Return [X, Y] of the center of cell containing provided text 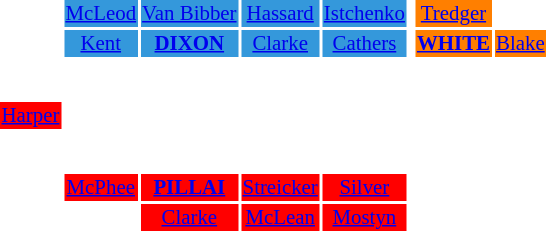
Hassard [280, 14]
McLean [280, 218]
DIXON [190, 44]
Tredger [453, 14]
Streicker [280, 188]
McPhee [101, 188]
WHITE [453, 44]
Cathers [364, 44]
PILLAI [190, 188]
Harper [30, 116]
Blake [520, 44]
McLeod [101, 14]
Van Bibber [190, 14]
Silver [364, 188]
Istchenko [364, 14]
Kent [101, 44]
Mostyn [364, 218]
